Output the [X, Y] coordinate of the center of the cell containing the given text.  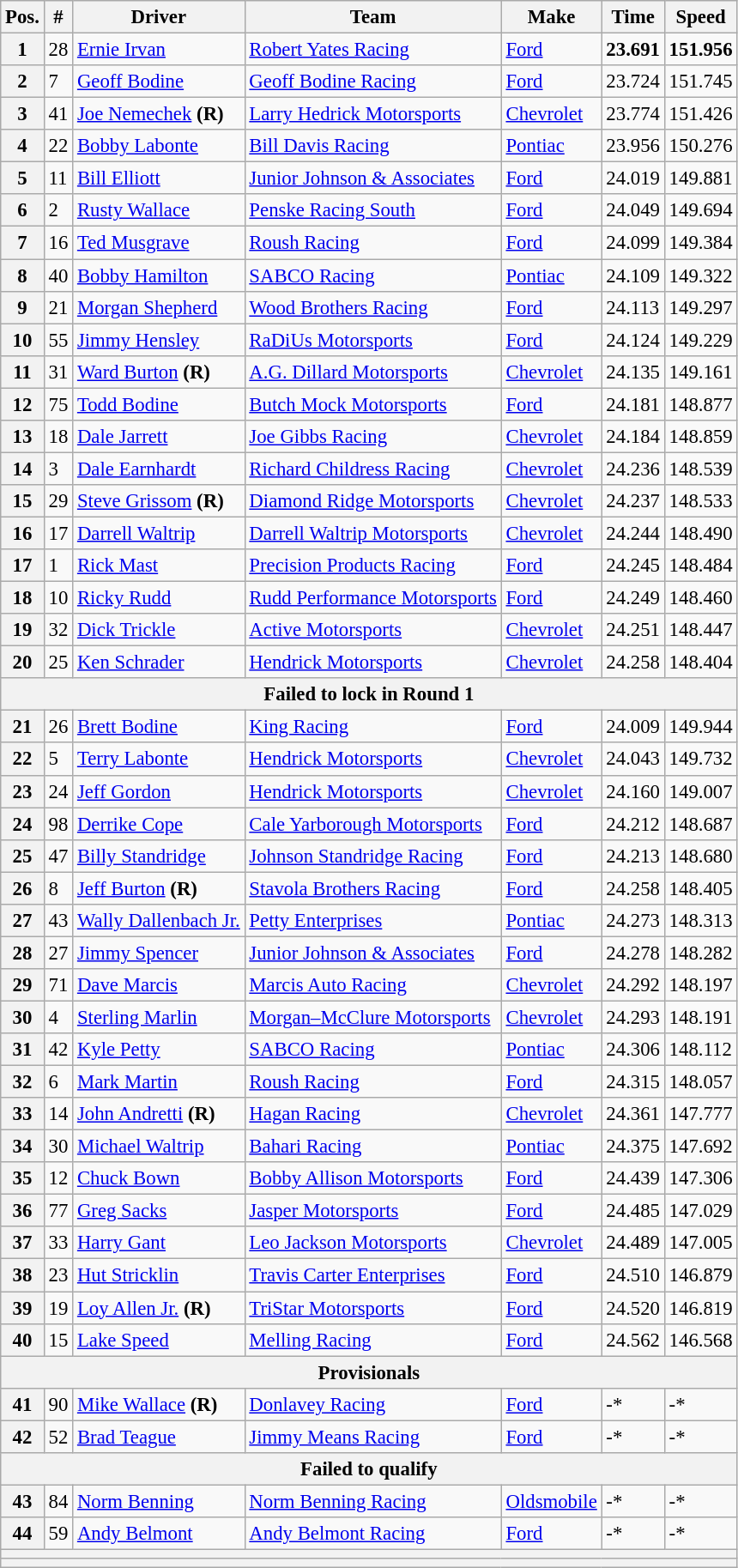
Morgan Shepherd [159, 307]
148.539 [700, 469]
Norm Benning Racing [372, 1501]
Dale Earnhardt [159, 469]
Mark Martin [159, 1082]
Ernie Irvan [159, 50]
Geoff Bodine [159, 82]
Failed to lock in Round 1 [369, 694]
A.G. Dillard Motorsports [372, 372]
24.099 [633, 243]
Jeff Gordon [159, 791]
24.510 [633, 1275]
Richard Childress Racing [372, 469]
Joe Nemechek (R) [159, 114]
148.313 [700, 921]
39 [22, 1308]
Andy Belmont [159, 1534]
Rusty Wallace [159, 210]
Penske Racing South [372, 210]
Time [633, 17]
Bill Elliott [159, 179]
47 [58, 856]
24.278 [633, 953]
24.375 [633, 1147]
148.197 [700, 985]
Dale Jarrett [159, 437]
Derrike Cope [159, 824]
147.005 [700, 1244]
Diamond Ridge Motorsports [372, 501]
24.293 [633, 1017]
24.520 [633, 1308]
Jimmy Hensley [159, 340]
149.161 [700, 372]
148.282 [700, 953]
147.777 [700, 1114]
24.237 [633, 501]
Ricky Rudd [159, 598]
Rick Mast [159, 566]
146.879 [700, 1275]
Precision Products Racing [372, 566]
Joe Gibbs Racing [372, 437]
24.113 [633, 307]
24.562 [633, 1340]
Cale Yarborough Motorsports [372, 824]
149.229 [700, 340]
Ward Burton (R) [159, 372]
24.245 [633, 566]
24.236 [633, 469]
King Racing [372, 727]
44 [22, 1534]
148.191 [700, 1017]
Melling Racing [372, 1340]
24.135 [633, 372]
Terry Labonte [159, 760]
# [58, 17]
Hut Stricklin [159, 1275]
24.315 [633, 1082]
24.212 [633, 824]
38 [22, 1275]
24.124 [633, 340]
13 [22, 437]
Billy Standridge [159, 856]
Driver [159, 17]
Wally Dallenbach Jr. [159, 921]
149.694 [700, 210]
Ken Schrader [159, 663]
148.859 [700, 437]
Larry Hedrick Motorsports [372, 114]
Bobby Hamilton [159, 275]
Travis Carter Enterprises [372, 1275]
59 [58, 1534]
Todd Bodine [159, 404]
Darrell Waltrip Motorsports [372, 533]
55 [58, 340]
9 [22, 307]
24.160 [633, 791]
148.460 [700, 598]
148.687 [700, 824]
Team [372, 17]
23.774 [633, 114]
Chuck Bown [159, 1178]
24.292 [633, 985]
23.724 [633, 82]
Loy Allen Jr. (R) [159, 1308]
24.019 [633, 179]
Bobby Labonte [159, 146]
23.956 [633, 146]
Jimmy Means Racing [372, 1437]
Brett Bodine [159, 727]
Donlavey Racing [372, 1404]
36 [22, 1211]
148.533 [700, 501]
52 [58, 1437]
24.184 [633, 437]
Stavola Brothers Racing [372, 888]
148.877 [700, 404]
Dick Trickle [159, 630]
Bahari Racing [372, 1147]
24.213 [633, 856]
98 [58, 824]
Pos. [22, 17]
24.181 [633, 404]
Morgan–McClure Motorsports [372, 1017]
20 [22, 663]
147.029 [700, 1211]
Oldsmobile [551, 1501]
24.306 [633, 1050]
148.112 [700, 1050]
John Andretti (R) [159, 1114]
Ted Musgrave [159, 243]
148.405 [700, 888]
71 [58, 985]
Robert Yates Racing [372, 50]
Dave Marcis [159, 985]
Rudd Performance Motorsports [372, 598]
Harry Gant [159, 1244]
148.490 [700, 533]
24.043 [633, 760]
23.691 [633, 50]
34 [22, 1147]
149.732 [700, 760]
77 [58, 1211]
24.489 [633, 1244]
24.273 [633, 921]
151.956 [700, 50]
Steve Grissom (R) [159, 501]
147.692 [700, 1147]
148.057 [700, 1082]
Make [551, 17]
24.485 [633, 1211]
Butch Mock Motorsports [372, 404]
Bobby Allison Motorsports [372, 1178]
151.745 [700, 82]
75 [58, 404]
Jimmy Spencer [159, 953]
147.306 [700, 1178]
149.944 [700, 727]
37 [22, 1244]
24.361 [633, 1114]
Wood Brothers Racing [372, 307]
24.249 [633, 598]
Johnson Standridge Racing [372, 856]
24.251 [633, 630]
148.447 [700, 630]
24.049 [633, 210]
Marcis Auto Racing [372, 985]
149.384 [700, 243]
149.297 [700, 307]
149.007 [700, 791]
TriStar Motorsports [372, 1308]
RaDiUs Motorsports [372, 340]
151.426 [700, 114]
24.244 [633, 533]
Petty Enterprises [372, 921]
Michael Waltrip [159, 1147]
Brad Teague [159, 1437]
Leo Jackson Motorsports [372, 1244]
Mike Wallace (R) [159, 1404]
Provisionals [369, 1372]
Kyle Petty [159, 1050]
84 [58, 1501]
146.568 [700, 1340]
Geoff Bodine Racing [372, 82]
24.109 [633, 275]
146.819 [700, 1308]
149.322 [700, 275]
Jasper Motorsports [372, 1211]
Active Motorsports [372, 630]
148.404 [700, 663]
Greg Sacks [159, 1211]
Lake Speed [159, 1340]
Bill Davis Racing [372, 146]
Darrell Waltrip [159, 533]
150.276 [700, 146]
Hagan Racing [372, 1114]
148.680 [700, 856]
Norm Benning [159, 1501]
148.484 [700, 566]
Failed to qualify [369, 1469]
35 [22, 1178]
90 [58, 1404]
Speed [700, 17]
24.009 [633, 727]
149.881 [700, 179]
24.439 [633, 1178]
Andy Belmont Racing [372, 1534]
Sterling Marlin [159, 1017]
Jeff Burton (R) [159, 888]
